Detect which cell encompasses the target text, then output its [x, y] center coordinate. 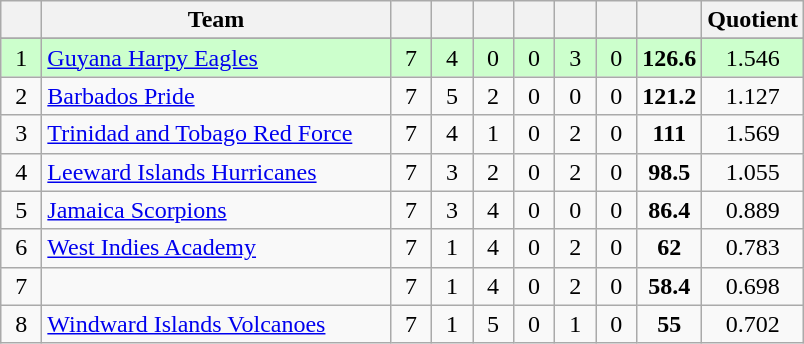
8 [22, 324]
1.127 [753, 96]
Guyana Harpy Eagles [216, 58]
111 [670, 134]
Leeward Islands Hurricanes [216, 172]
121.2 [670, 96]
0.889 [753, 210]
1.055 [753, 172]
Barbados Pride [216, 96]
Quotient [753, 20]
0.783 [753, 248]
62 [670, 248]
6 [22, 248]
Team [216, 20]
Windward Islands Volcanoes [216, 324]
1.546 [753, 58]
0.698 [753, 286]
West Indies Academy [216, 248]
55 [670, 324]
Jamaica Scorpions [216, 210]
126.6 [670, 58]
0.702 [753, 324]
86.4 [670, 210]
58.4 [670, 286]
98.5 [670, 172]
1.569 [753, 134]
Trinidad and Tobago Red Force [216, 134]
